Return the [X, Y] coordinate for the center point of the cell that contains the specified text.  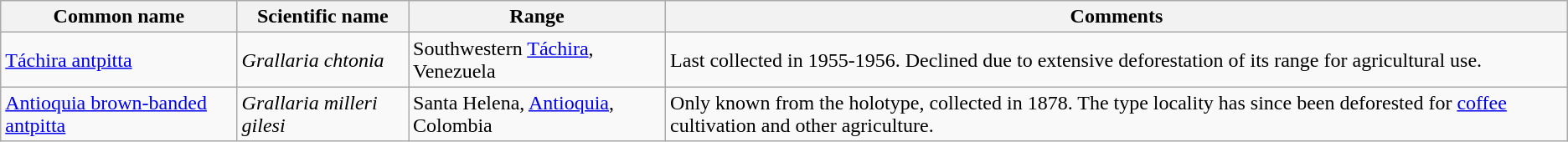
Antioquia brown-banded antpitta [119, 114]
Range [538, 17]
Comments [1117, 17]
Southwestern Táchira, Venezuela [538, 60]
Scientific name [322, 17]
Santa Helena, Antioquia, Colombia [538, 114]
Grallaria chtonia [322, 60]
Last collected in 1955-1956. Declined due to extensive deforestation of its range for agricultural use. [1117, 60]
Táchira antpitta [119, 60]
Grallaria milleri gilesi [322, 114]
Only known from the holotype, collected in 1878. The type locality has since been deforested for coffee cultivation and other agriculture. [1117, 114]
Common name [119, 17]
